Provide the [X, Y] coordinate of the cell's center where the given text is located.  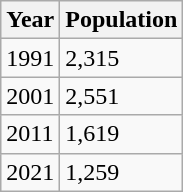
2021 [30, 172]
2001 [30, 96]
1991 [30, 58]
1,259 [122, 172]
Year [30, 20]
Population [122, 20]
2,315 [122, 58]
2011 [30, 134]
1,619 [122, 134]
2,551 [122, 96]
